Search for the cell housing the specified text and yield its [X, Y] center coordinate. 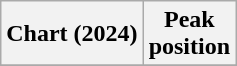
Chart (2024) [72, 34]
Peak position [189, 34]
